Scan for the cell matching the given text and deliver its (X, Y) coordinate at center. 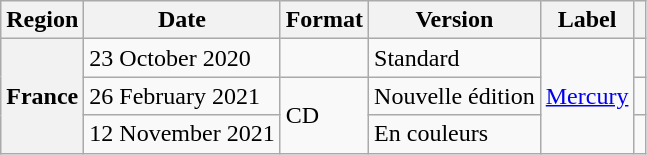
Date (182, 20)
Standard (455, 58)
12 November 2021 (182, 134)
Region (42, 20)
Format (324, 20)
Label (587, 20)
23 October 2020 (182, 58)
En couleurs (455, 134)
Nouvelle édition (455, 96)
Version (455, 20)
France (42, 96)
Mercury (587, 96)
26 February 2021 (182, 96)
CD (324, 115)
